Capture the cell that displays the provided text and extract its (X, Y) central coordinate. 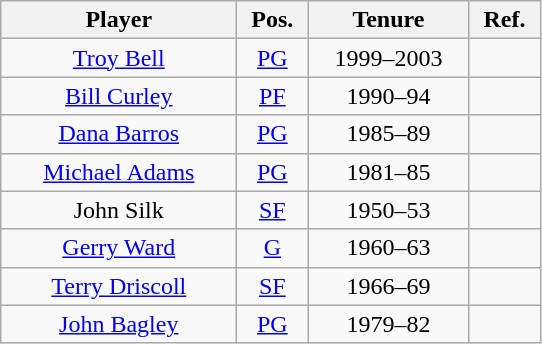
Tenure (388, 20)
Pos. (272, 20)
1966–69 (388, 286)
1985–89 (388, 134)
Player (119, 20)
Michael Adams (119, 172)
1990–94 (388, 96)
Gerry Ward (119, 248)
1979–82 (388, 324)
Troy Bell (119, 58)
Bill Curley (119, 96)
1999–2003 (388, 58)
Ref. (504, 20)
PF (272, 96)
John Bagley (119, 324)
1950–53 (388, 210)
G (272, 248)
Dana Barros (119, 134)
1960–63 (388, 248)
Terry Driscoll (119, 286)
1981–85 (388, 172)
John Silk (119, 210)
